Search for the cell housing the specified text and yield its (X, Y) center coordinate. 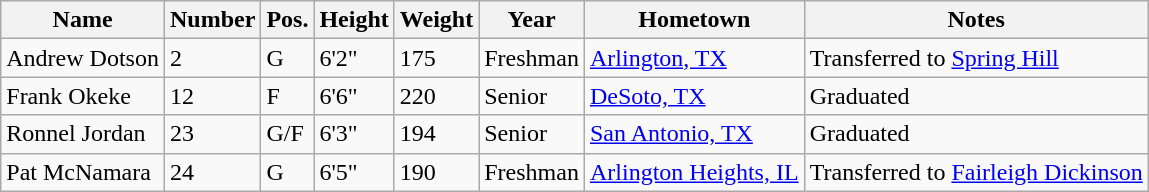
Andrew Dotson (83, 58)
San Antonio, TX (694, 134)
Year (532, 20)
6'3" (354, 134)
2 (212, 58)
Arlington, TX (694, 58)
G/F (288, 134)
194 (436, 134)
Transferred to Spring Hill (976, 58)
12 (212, 96)
24 (212, 172)
6'2" (354, 58)
175 (436, 58)
Name (83, 20)
Number (212, 20)
Pos. (288, 20)
F (288, 96)
Ronnel Jordan (83, 134)
Pat McNamara (83, 172)
6'6" (354, 96)
DeSoto, TX (694, 96)
23 (212, 134)
Weight (436, 20)
Arlington Heights, IL (694, 172)
Height (354, 20)
190 (436, 172)
220 (436, 96)
6'5" (354, 172)
Transferred to Fairleigh Dickinson (976, 172)
Notes (976, 20)
Frank Okeke (83, 96)
Hometown (694, 20)
